Detect which cell encompasses the target text, then output its (X, Y) center coordinate. 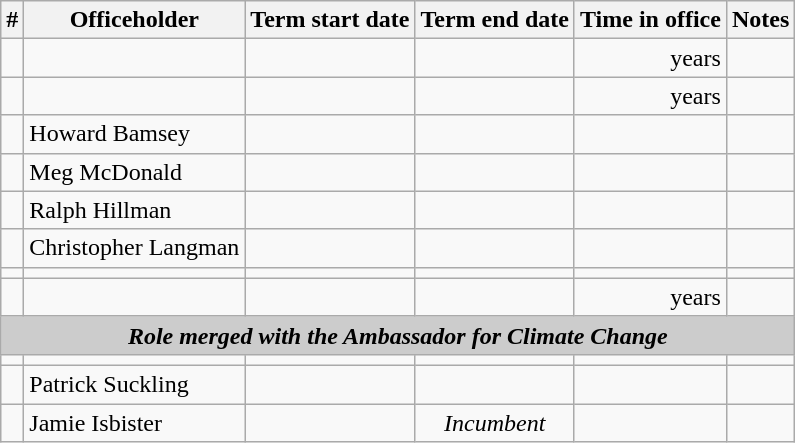
Notes (760, 20)
Term end date (495, 20)
Christopher Langman (134, 248)
# (12, 20)
Patrick Suckling (134, 384)
Jamie Isbister (134, 423)
Term start date (330, 20)
Time in office (650, 20)
Howard Bamsey (134, 134)
Ralph Hillman (134, 210)
Officeholder (134, 20)
Meg McDonald (134, 172)
Incumbent (495, 423)
Role merged with the Ambassador for Climate Change (398, 335)
